Extract the [X, Y] coordinate from the center of the cell holding the provided text.  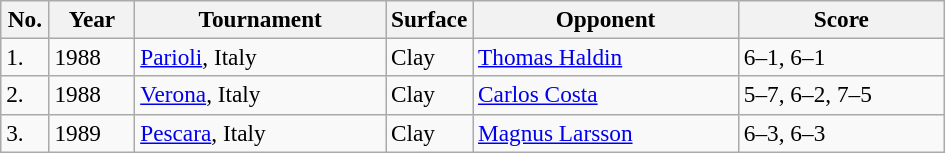
Opponent [606, 19]
1989 [92, 133]
5–7, 6–2, 7–5 [841, 95]
Verona, Italy [260, 95]
6–1, 6–1 [841, 57]
Pescara, Italy [260, 133]
Carlos Costa [606, 95]
1. [25, 57]
Tournament [260, 19]
2. [25, 95]
Score [841, 19]
No. [25, 19]
6–3, 6–3 [841, 133]
Parioli, Italy [260, 57]
3. [25, 133]
Magnus Larsson [606, 133]
Year [92, 19]
Thomas Haldin [606, 57]
Surface [430, 19]
